Determine the [X, Y] coordinate at the center of the cell enclosing the given text.  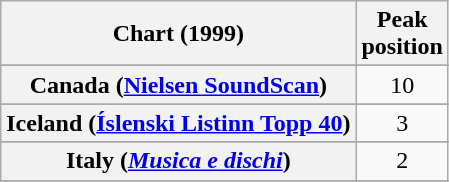
10 [402, 85]
Chart (1999) [178, 34]
Peakposition [402, 34]
Iceland (Íslenski Listinn Topp 40) [178, 123]
Italy (Musica e dischi) [178, 161]
3 [402, 123]
Canada (Nielsen SoundScan) [178, 85]
2 [402, 161]
